Determine the (x, y) coordinate at the center of the cell enclosing the given text.  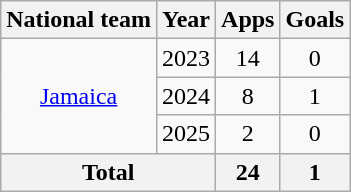
National team (79, 20)
2023 (186, 58)
Year (186, 20)
2025 (186, 134)
2 (248, 134)
2024 (186, 96)
24 (248, 172)
Apps (248, 20)
Goals (315, 20)
8 (248, 96)
Jamaica (79, 96)
14 (248, 58)
Total (108, 172)
